Detect which cell encompasses the target text, then output its [x, y] center coordinate. 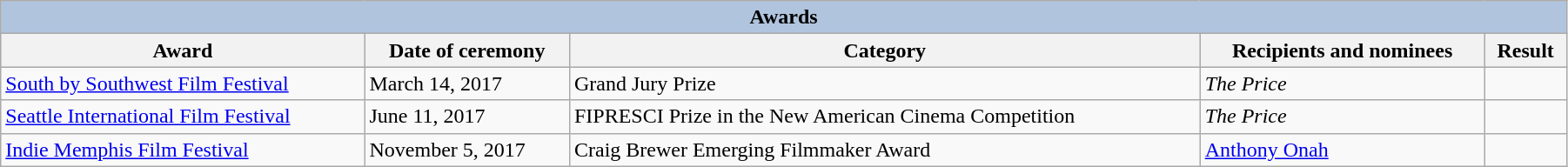
Category [884, 50]
March 14, 2017 [467, 83]
Indie Memphis Film Festival [183, 150]
Seattle International Film Festival [183, 117]
Award [183, 50]
Awards [784, 17]
November 5, 2017 [467, 150]
Anthony Onah [1342, 150]
South by Southwest Film Festival [183, 83]
Result [1525, 50]
Craig Brewer Emerging Filmmaker Award [884, 150]
Date of ceremony [467, 50]
Grand Jury Prize [884, 83]
Recipients and nominees [1342, 50]
FIPRESCI Prize in the New American Cinema Competition [884, 117]
June 11, 2017 [467, 117]
